Identify which cell holds the provided text, then report its [x, y] central coordinate. 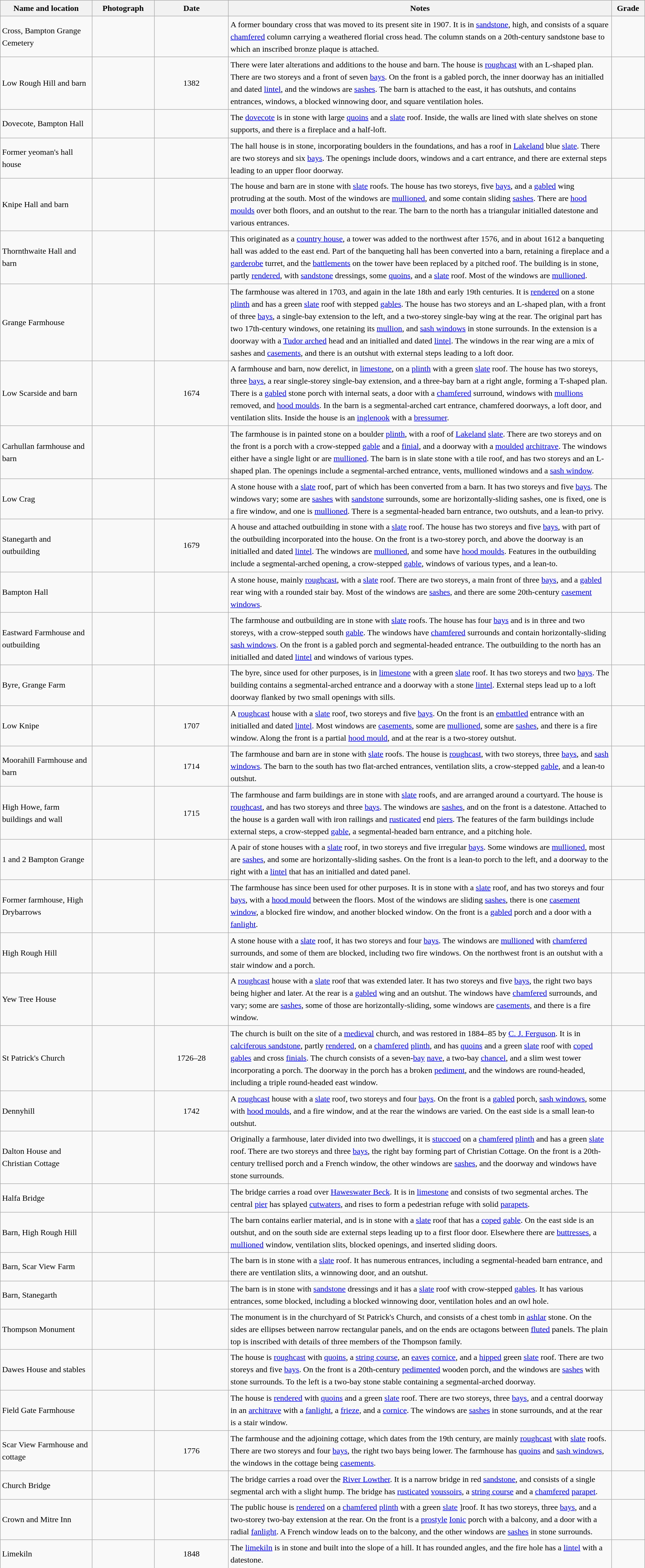
Eastward Farmhouse and outbuilding [46, 639]
Grange Farmhouse [46, 322]
1848 [192, 1554]
Barn, High Rough Hill [46, 1232]
Low Crag [46, 499]
1 and 2 Bampton Grange [46, 860]
High Rough Hill [46, 953]
Bampton Hall [46, 592]
Halfa Bridge [46, 1198]
Dovecote, Bampton Hall [46, 124]
Dawes House and stables [46, 1370]
1726–28 [192, 1058]
1715 [192, 813]
Carhullan farmhouse and barn [46, 452]
St Patrick's Church [46, 1058]
Former yeoman's hall house [46, 158]
1382 [192, 83]
Yew Tree House [46, 999]
Knipe Hall and barn [46, 205]
Field Gate Farmhouse [46, 1411]
Thompson Monument [46, 1330]
Dalton House and Christian Cottage [46, 1158]
Low Rough Hill and barn [46, 83]
1714 [192, 766]
Name and location [46, 8]
Low Scarside and barn [46, 393]
Low Knipe [46, 726]
Photograph [123, 8]
1742 [192, 1111]
1674 [192, 393]
Grade [628, 8]
1707 [192, 726]
Byre, Grange Farm [46, 686]
Notes [420, 8]
1679 [192, 545]
Church Bridge [46, 1485]
Former farmhouse, High Drybarrows [46, 906]
Stanegarth and outbuilding [46, 545]
High Howe, farm buildings and wall [46, 813]
Barn, Stanegarth [46, 1295]
Thornthwaite Hall and barn [46, 257]
Scar View Farmhouse and cottage [46, 1451]
Limekiln [46, 1554]
Dennyhill [46, 1111]
Crown and Mitre Inn [46, 1519]
Barn, Scar View Farm [46, 1266]
The limekiln is in stone and built into the slope of a hill. It has rounded angles, and the fire hole has a lintel with a datestone. [420, 1554]
Date [192, 8]
Cross, Bampton Grange Cemetery [46, 37]
1776 [192, 1451]
Moorahill Farmhouse and barn [46, 766]
